From the cell containing the given text, extract its center point as [X, Y] coordinate. 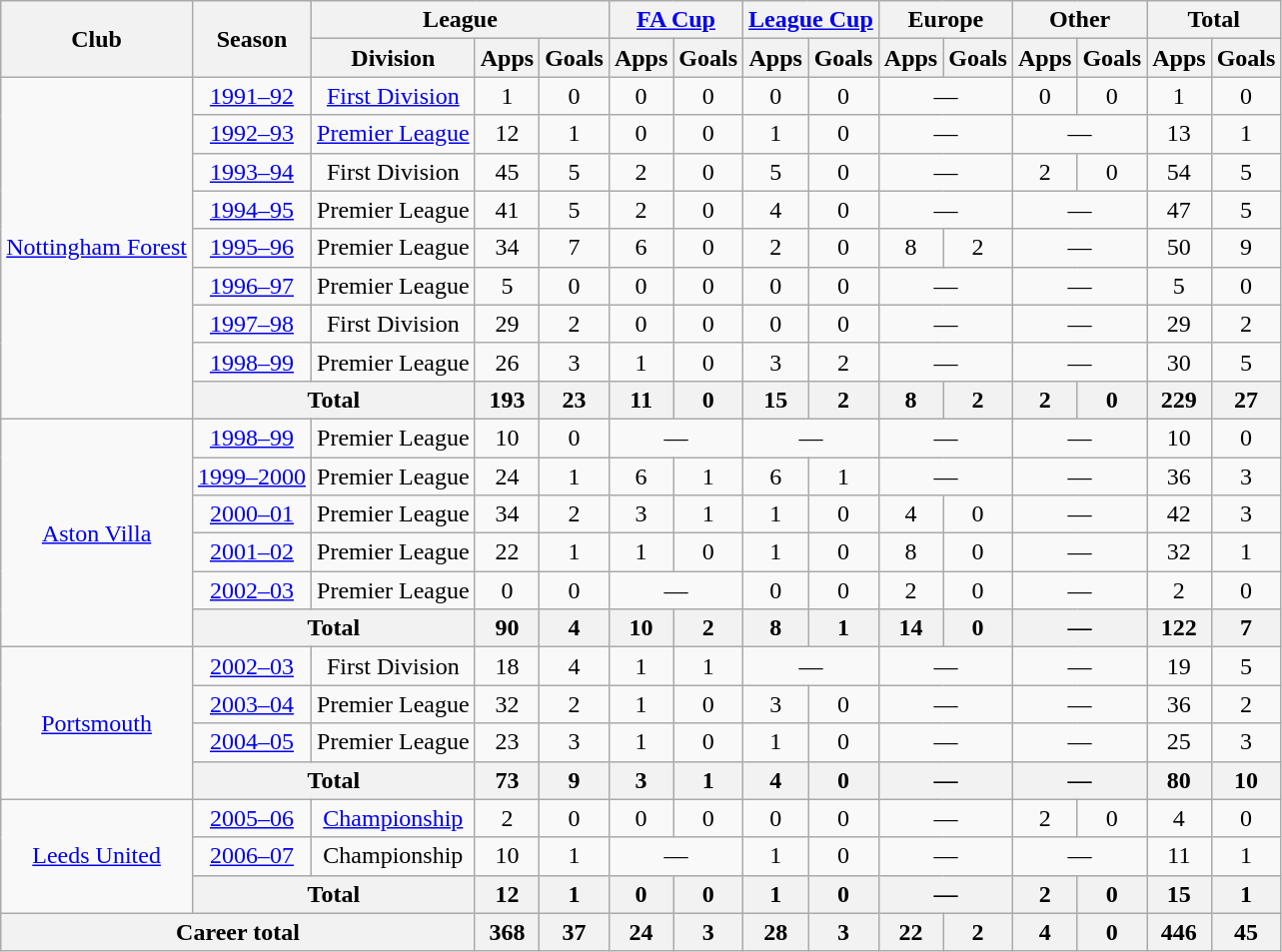
2000–01 [252, 514]
18 [507, 666]
Club [97, 39]
Aston Villa [97, 532]
FA Cup [675, 20]
368 [507, 932]
229 [1179, 400]
14 [910, 628]
50 [1179, 248]
1997–98 [252, 324]
Leeds United [97, 856]
26 [507, 362]
League Cup [811, 20]
13 [1179, 134]
30 [1179, 362]
2003–04 [252, 704]
1999–2000 [252, 476]
Season [252, 39]
2001–02 [252, 552]
Career total [238, 932]
73 [507, 780]
League [461, 20]
193 [507, 400]
54 [1179, 172]
2005–06 [252, 818]
80 [1179, 780]
47 [1179, 210]
446 [1179, 932]
1996–97 [252, 286]
90 [507, 628]
2004–05 [252, 742]
Europe [945, 20]
2006–07 [252, 856]
28 [775, 932]
1994–95 [252, 210]
122 [1179, 628]
37 [575, 932]
1995–96 [252, 248]
19 [1179, 666]
Nottingham Forest [97, 248]
27 [1246, 400]
1991–92 [252, 96]
42 [1179, 514]
25 [1179, 742]
1992–93 [252, 134]
41 [507, 210]
Portsmouth [97, 723]
Other [1079, 20]
1993–94 [252, 172]
Division [394, 58]
